Find where the given text appears and provide that cell's center as [X, Y] coordinate. 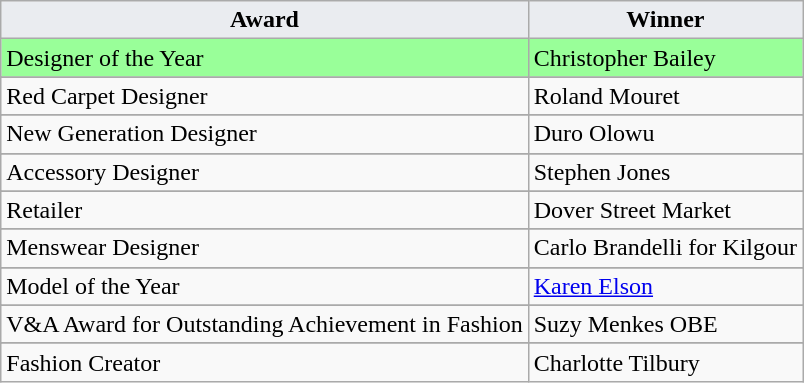
Duro Olowu [665, 134]
Charlotte Tilbury [665, 362]
New Generation Designer [264, 134]
Designer of the Year [264, 58]
Roland Mouret [665, 96]
Suzy Menkes OBE [665, 324]
Fashion Creator [264, 362]
V&A Award for Outstanding Achievement in Fashion [264, 324]
Accessory Designer [264, 172]
Winner [665, 20]
Stephen Jones [665, 172]
Christopher Bailey [665, 58]
Dover Street Market [665, 210]
Menswear Designer [264, 248]
Red Carpet Designer [264, 96]
Award [264, 20]
Retailer [264, 210]
Model of the Year [264, 286]
Carlo Brandelli for Kilgour [665, 248]
Karen Elson [665, 286]
